Determine the (X, Y) coordinate at the center of the cell enclosing the given text.  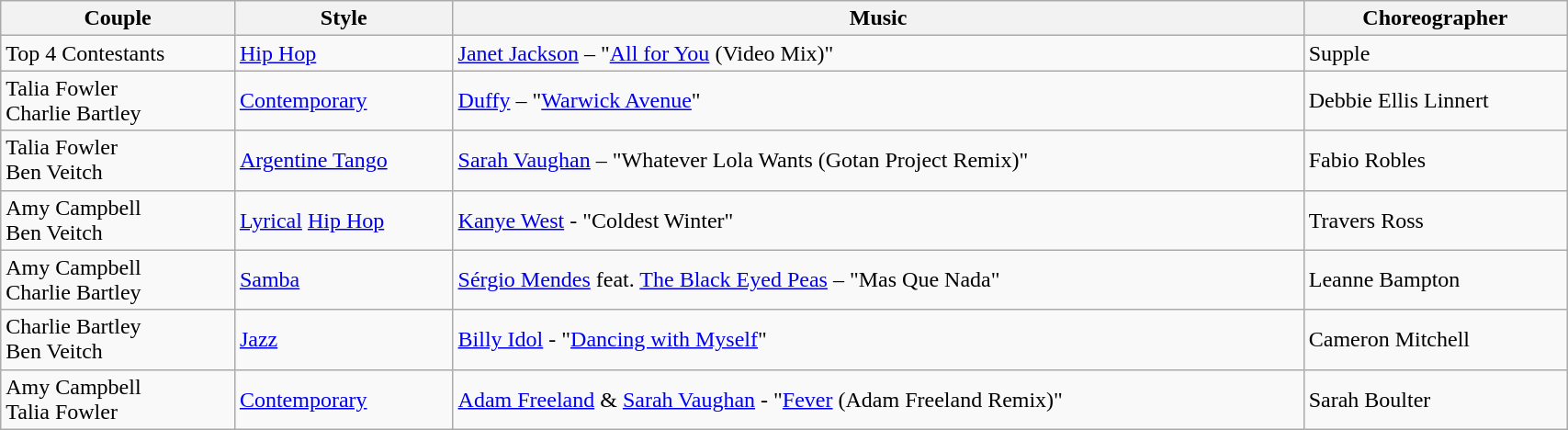
Travers Ross (1435, 221)
Choreographer (1435, 18)
Leanne Bampton (1435, 279)
Supple (1435, 53)
Style (344, 18)
Adam Freeland & Sarah Vaughan - "Fever (Adam Freeland Remix)" (878, 399)
Argentine Tango (344, 160)
Amy Campbell Charlie Bartley (118, 279)
Debbie Ellis Linnert (1435, 101)
Billy Idol - "Dancing with Myself" (878, 340)
Amy Campbell Ben Veitch (118, 221)
Sarah Vaughan – "Whatever Lola Wants (Gotan Project Remix)" (878, 160)
Sérgio Mendes feat. The Black Eyed Peas – "Mas Que Nada" (878, 279)
Kanye West - "Coldest Winter" (878, 221)
Charlie Bartley Ben Veitch (118, 340)
Sarah Boulter (1435, 399)
Samba (344, 279)
Janet Jackson – "All for You (Video Mix)" (878, 53)
Couple (118, 18)
Fabio Robles (1435, 160)
Lyrical Hip Hop (344, 221)
Top 4 Contestants (118, 53)
Music (878, 18)
Talia Fowler Charlie Bartley (118, 101)
Jazz (344, 340)
Duffy – "Warwick Avenue" (878, 101)
Hip Hop (344, 53)
Talia Fowler Ben Veitch (118, 160)
Amy Campbell Talia Fowler (118, 399)
Cameron Mitchell (1435, 340)
